From the cell containing the given text, extract its center point as [x, y] coordinate. 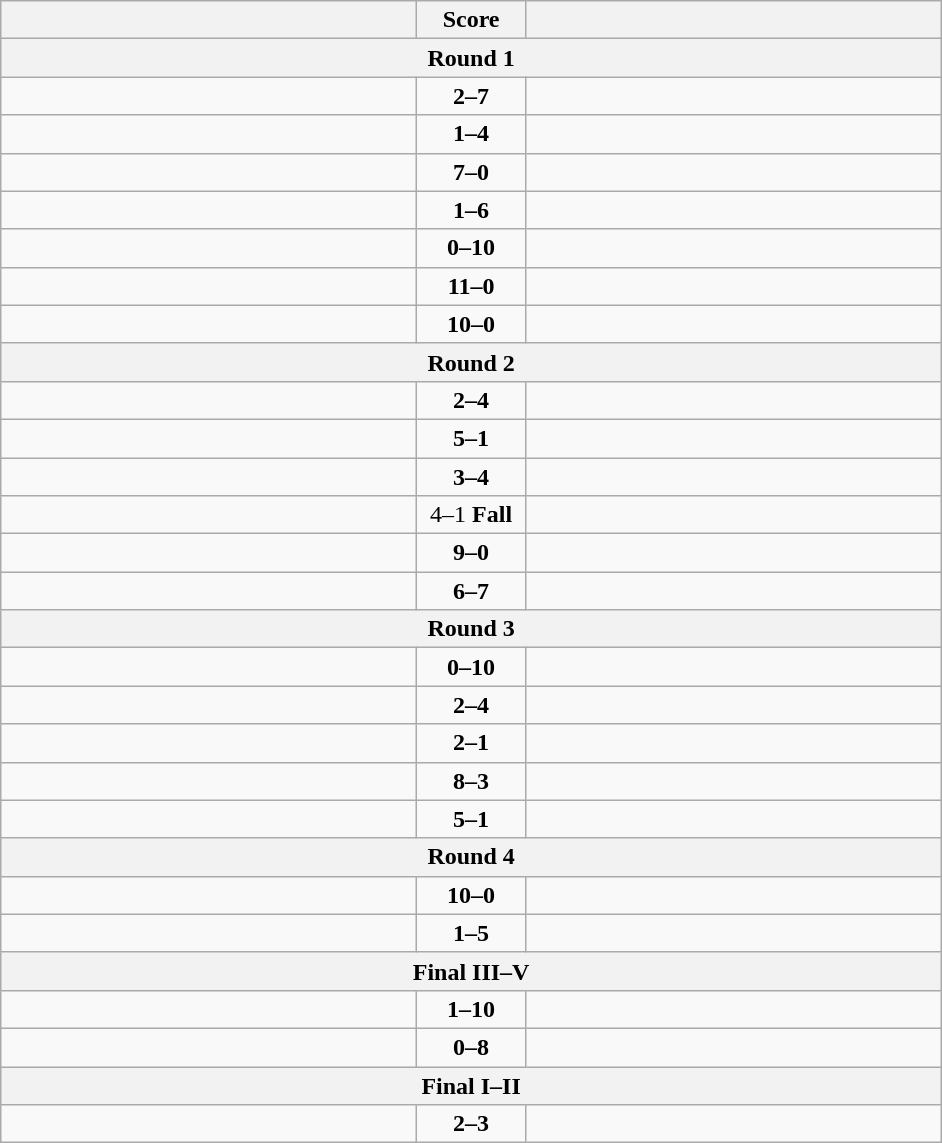
1–4 [472, 134]
Round 1 [472, 58]
0–8 [472, 1047]
6–7 [472, 591]
2–3 [472, 1124]
Round 2 [472, 362]
2–7 [472, 96]
2–1 [472, 743]
Round 3 [472, 629]
Score [472, 20]
Final III–V [472, 971]
Round 4 [472, 857]
1–5 [472, 933]
1–10 [472, 1009]
4–1 Fall [472, 515]
7–0 [472, 172]
8–3 [472, 781]
11–0 [472, 286]
Final I–II [472, 1085]
1–6 [472, 210]
3–4 [472, 477]
9–0 [472, 553]
